Search for the cell housing the specified text and yield its (X, Y) center coordinate. 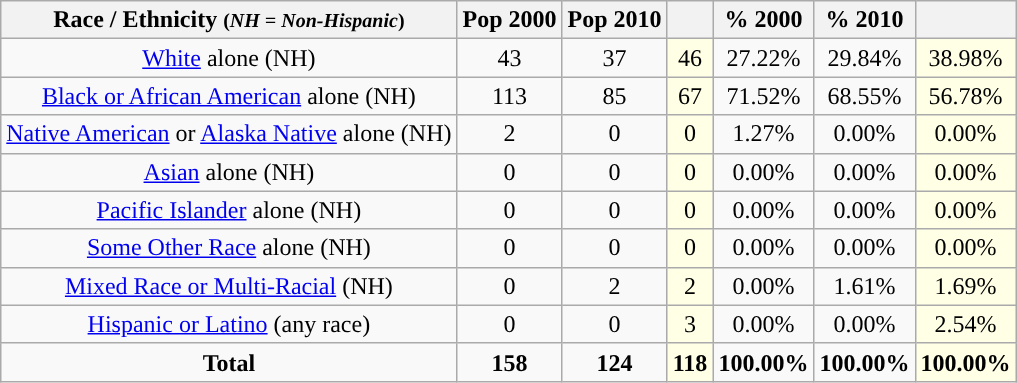
29.84% (864, 58)
37 (614, 58)
1.27% (764, 134)
43 (510, 58)
Pacific Islander alone (NH) (229, 210)
68.55% (864, 96)
46 (690, 58)
2.54% (966, 324)
Mixed Race or Multi-Racial (NH) (229, 286)
38.98% (966, 58)
Pop 2010 (614, 20)
71.52% (764, 96)
1.69% (966, 286)
Native American or Alaska Native alone (NH) (229, 134)
% 2000 (764, 20)
85 (614, 96)
113 (510, 96)
56.78% (966, 96)
1.61% (864, 286)
Hispanic or Latino (any race) (229, 324)
124 (614, 362)
% 2010 (864, 20)
Asian alone (NH) (229, 172)
Some Other Race alone (NH) (229, 248)
27.22% (764, 58)
White alone (NH) (229, 58)
158 (510, 362)
67 (690, 96)
Total (229, 362)
Black or African American alone (NH) (229, 96)
3 (690, 324)
Race / Ethnicity (NH = Non-Hispanic) (229, 20)
118 (690, 362)
Pop 2000 (510, 20)
